Find where the given text appears and provide that cell's center as (x, y) coordinate. 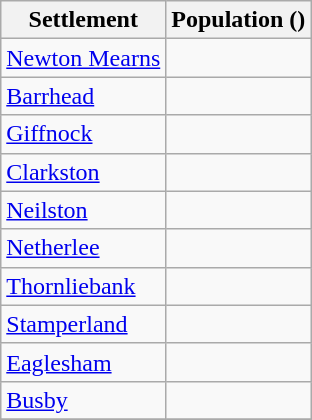
Population () (238, 20)
Stamperland (84, 324)
Eaglesham (84, 362)
Barrhead (84, 96)
Busby (84, 400)
Netherlee (84, 248)
Settlement (84, 20)
Thornliebank (84, 286)
Newton Mearns (84, 58)
Clarkston (84, 172)
Neilston (84, 210)
Giffnock (84, 134)
